Locate the cell with the specified text and output its (X, Y) center coordinate. 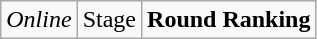
Stage (109, 20)
Round Ranking (229, 20)
Online (39, 20)
